Identify which cell holds the provided text, then report its [X, Y] central coordinate. 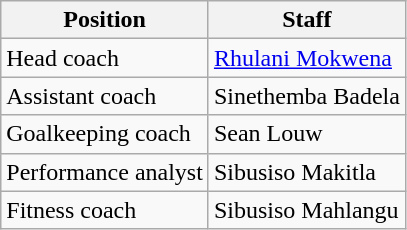
Fitness coach [105, 210]
Assistant coach [105, 96]
Staff [306, 20]
Head coach [105, 58]
Sinethemba Badela [306, 96]
Position [105, 20]
Goalkeeping coach [105, 134]
Performance analyst [105, 172]
Rhulani Mokwena [306, 58]
Sibusiso Mahlangu [306, 210]
Sean Louw [306, 134]
Sibusiso Makitla [306, 172]
